Output the [X, Y] coordinate of the center of the cell containing the given text.  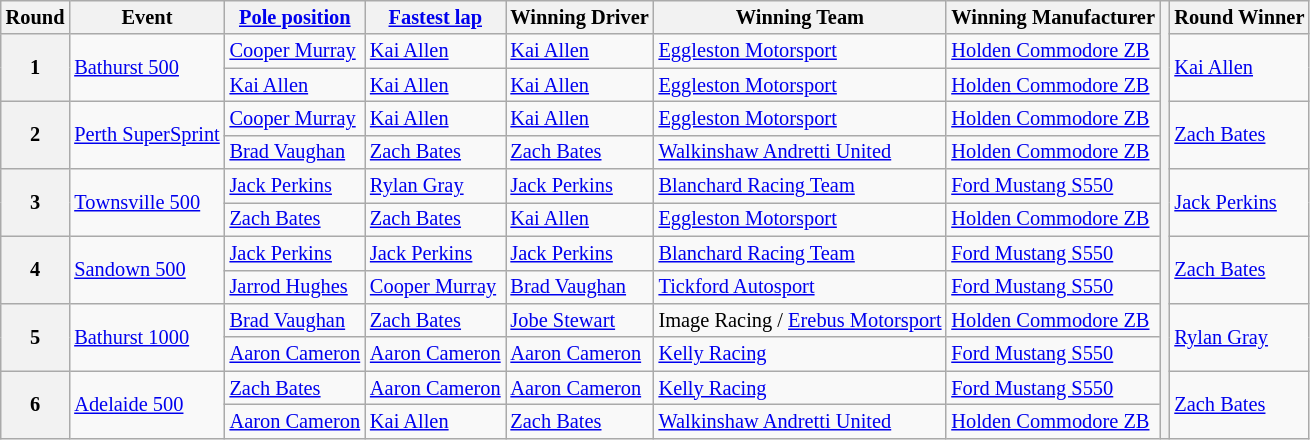
Sandown 500 [146, 270]
Winning Manufacturer [1052, 17]
Round [36, 17]
Jarrod Hughes [295, 287]
Winning Team [800, 17]
Event [146, 17]
2 [36, 134]
Tickford Autosport [800, 287]
Townsville 500 [146, 202]
Fastest lap [435, 17]
Pole position [295, 17]
1 [36, 68]
4 [36, 270]
Image Racing / Erebus Motorsport [800, 320]
Perth SuperSprint [146, 134]
Round Winner [1239, 17]
6 [36, 404]
Jobe Stewart [580, 320]
Winning Driver [580, 17]
5 [36, 336]
Bathurst 500 [146, 68]
Adelaide 500 [146, 404]
3 [36, 202]
Bathurst 1000 [146, 336]
